Pinpoint the cell where the given text exists, returning its (X, Y) midpoint coordinate. 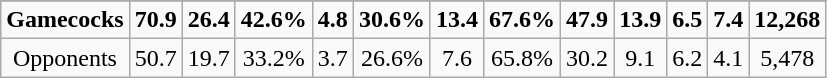
13.4 (456, 20)
7.4 (728, 20)
67.6% (522, 20)
30.2 (588, 58)
19.7 (208, 58)
70.9 (156, 20)
5,478 (788, 58)
9.1 (640, 58)
6.5 (688, 20)
4.8 (332, 20)
42.6% (274, 20)
Opponents (65, 58)
47.9 (588, 20)
6.2 (688, 58)
7.6 (456, 58)
13.9 (640, 20)
26.6% (392, 58)
33.2% (274, 58)
3.7 (332, 58)
Gamecocks (65, 20)
30.6% (392, 20)
65.8% (522, 58)
4.1 (728, 58)
12,268 (788, 20)
26.4 (208, 20)
50.7 (156, 58)
